Output the (x, y) coordinate of the center of the cell containing the given text.  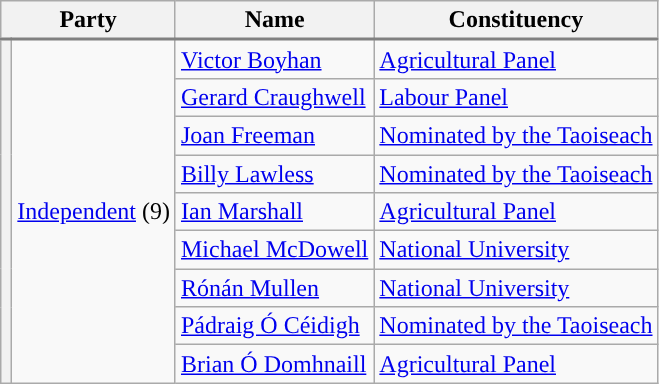
Brian Ó Domhnaill (274, 364)
Independent (9) (94, 212)
Name (274, 20)
Victor Boyhan (274, 60)
Ian Marshall (274, 212)
Constituency (516, 20)
Joan Freeman (274, 135)
Rónán Mullen (274, 288)
Gerard Craughwell (274, 97)
Pádraig Ó Céidigh (274, 326)
Billy Lawless (274, 173)
Labour Panel (516, 97)
Michael McDowell (274, 250)
Party (88, 20)
